Pinpoint the cell where the given text exists, returning its (X, Y) midpoint coordinate. 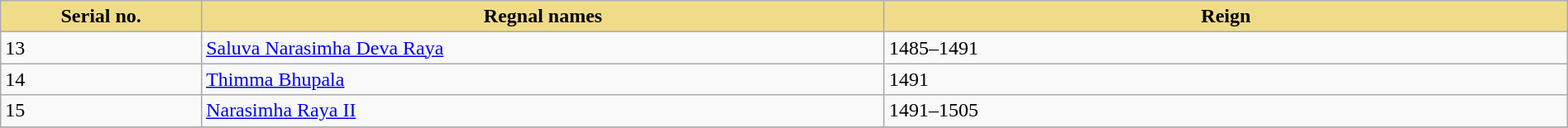
14 (101, 79)
Thimma Bhupala (543, 79)
Narasimha Raya II (543, 111)
Saluva Narasimha Deva Raya (543, 48)
1491–1505 (1226, 111)
1491 (1226, 79)
15 (101, 111)
Reign (1226, 17)
Serial no. (101, 17)
1485–1491 (1226, 48)
Regnal names (543, 17)
13 (101, 48)
